Identify which cell holds the provided text, then report its [x, y] central coordinate. 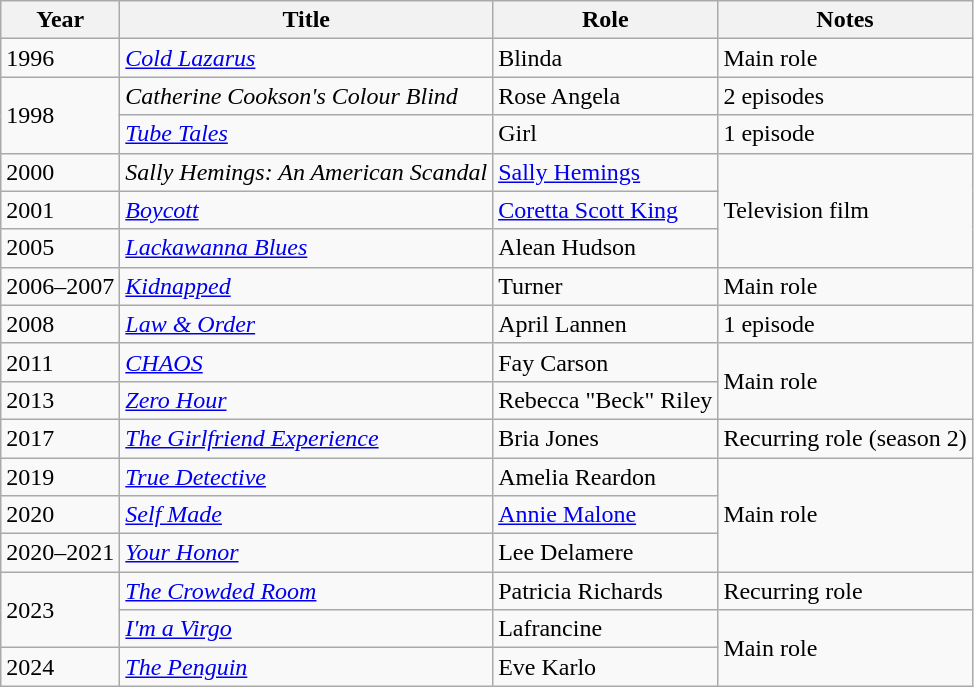
Catherine Cookson's Colour Blind [306, 96]
1996 [60, 58]
Girl [606, 134]
Lee Delamere [606, 553]
Zero Hour [306, 400]
Sally Hemings [606, 172]
2000 [60, 172]
Turner [606, 286]
2013 [60, 400]
2001 [60, 210]
Your Honor [306, 553]
2 episodes [845, 96]
2008 [60, 324]
Year [60, 20]
Kidnapped [306, 286]
Title [306, 20]
Fay Carson [606, 362]
Rose Angela [606, 96]
Tube Tales [306, 134]
Law & Order [306, 324]
The Penguin [306, 667]
Amelia Reardon [606, 477]
Lackawanna Blues [306, 248]
Boycott [306, 210]
Coretta Scott King [606, 210]
Self Made [306, 515]
Patricia Richards [606, 591]
2006–2007 [60, 286]
Bria Jones [606, 438]
True Detective [306, 477]
2023 [60, 610]
2005 [60, 248]
Blinda [606, 58]
April Lannen [606, 324]
2020 [60, 515]
Eve Karlo [606, 667]
CHAOS [306, 362]
Role [606, 20]
Recurring role [845, 591]
2024 [60, 667]
Annie Malone [606, 515]
The Crowded Room [306, 591]
The Girlfriend Experience [306, 438]
Rebecca "Beck" Riley [606, 400]
Sally Hemings: An American Scandal [306, 172]
2011 [60, 362]
Alean Hudson [606, 248]
Lafrancine [606, 629]
2019 [60, 477]
Recurring role (season 2) [845, 438]
Television film [845, 210]
I'm a Virgo [306, 629]
Cold Lazarus [306, 58]
1998 [60, 115]
Notes [845, 20]
2020–2021 [60, 553]
2017 [60, 438]
